Output the [x, y] coordinate of the center of the cell containing the given text.  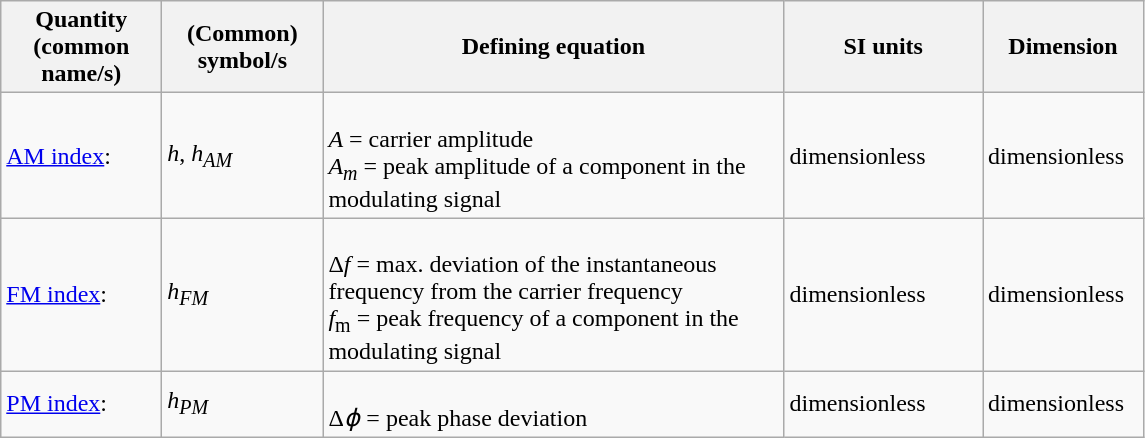
hFM [242, 294]
hPM [242, 404]
Quantity (common name/s) [82, 47]
SI units [884, 47]
AM index: [82, 156]
Δϕ = peak phase deviation [554, 404]
PM index: [82, 404]
Dimension [1062, 47]
FM index: [82, 294]
A = carrier amplitude Am = peak amplitude of a component in the modulating signal [554, 156]
Defining equation [554, 47]
(Common) symbol/s [242, 47]
Δf = max. deviation of the instantaneous frequency from the carrier frequency fm = peak frequency of a component in the modulating signal [554, 294]
h, hAM [242, 156]
